For the text-containing cell, return its midpoint in (X, Y) coordinate format. 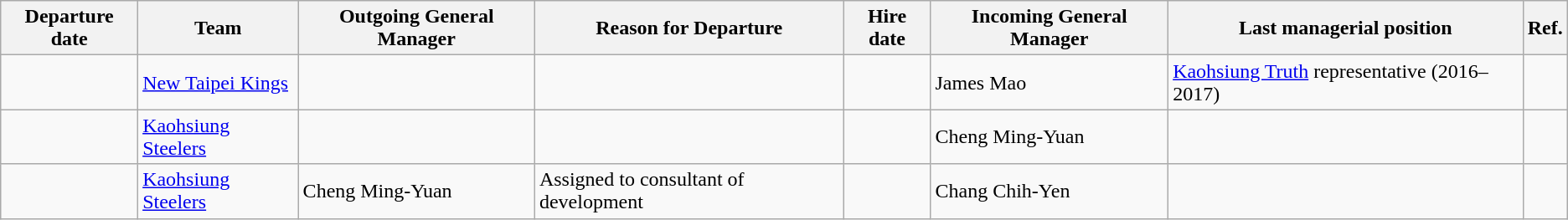
Ref. (1545, 28)
James Mao (1050, 82)
Hire date (887, 28)
Chang Chih-Yen (1050, 191)
Kaohsiung Truth representative (2016–2017) (1346, 82)
Assigned to consultant of development (689, 191)
Team (218, 28)
Reason for Departure (689, 28)
Incoming General Manager (1050, 28)
New Taipei Kings (218, 82)
Last managerial position (1346, 28)
Outgoing General Manager (416, 28)
Departure date (70, 28)
